Return the (x, y) coordinate for the center point of the cell that contains the specified text.  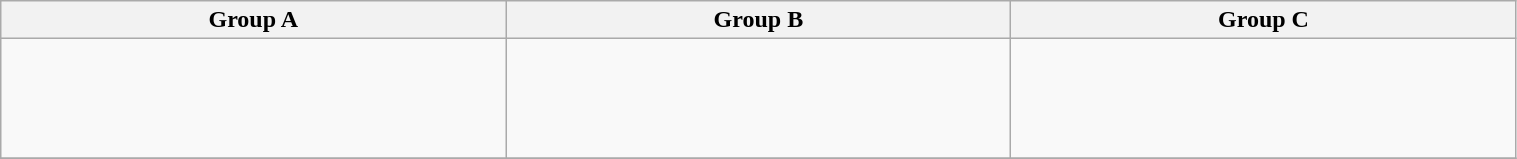
Group C (1264, 20)
Group B (758, 20)
Group A (254, 20)
